Detect which cell encompasses the target text, then output its [x, y] center coordinate. 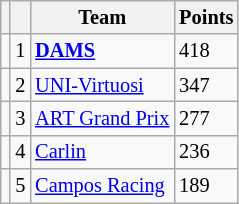
1 [20, 51]
Team [102, 17]
418 [206, 51]
347 [206, 85]
277 [206, 118]
236 [206, 152]
5 [20, 186]
DAMS [102, 51]
2 [20, 85]
Points [206, 17]
ART Grand Prix [102, 118]
3 [20, 118]
Campos Racing [102, 186]
189 [206, 186]
UNI-Virtuosi [102, 85]
Carlin [102, 152]
4 [20, 152]
